Return [x, y] of the center of cell containing provided text 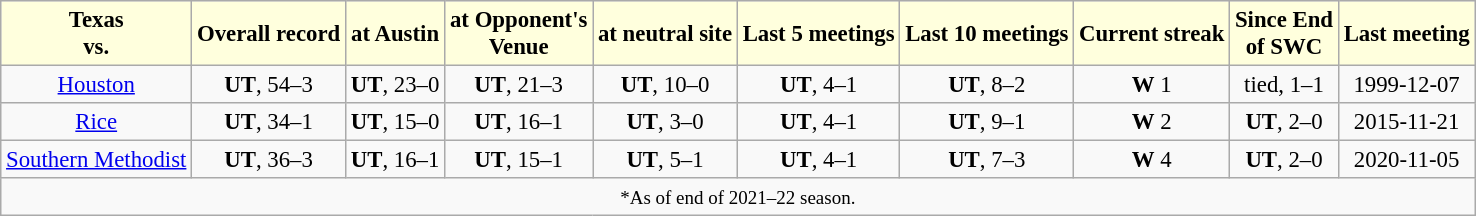
W 4 [1152, 160]
UT, 3–0 [666, 122]
UT, 8–2 [987, 85]
Last 10 meetings [987, 34]
UT, 7–3 [987, 160]
at Austin [394, 34]
W 1 [1152, 85]
UT, 15–0 [394, 122]
2015-11-21 [1406, 122]
Current streak [1152, 34]
UT, 9–1 [987, 122]
Overall record [269, 34]
Last meeting [1406, 34]
UT, 21–3 [519, 85]
UT, 23–0 [394, 85]
1999-12-07 [1406, 85]
tied, 1–1 [1284, 85]
UT, 54–3 [269, 85]
*As of end of 2021–22 season. [738, 197]
at neutral site [666, 34]
Houston [96, 85]
Southern Methodist [96, 160]
2020-11-05 [1406, 160]
W 2 [1152, 122]
at Opponent's Venue [519, 34]
UT, 10–0 [666, 85]
Last 5 meetings [818, 34]
UT, 36–3 [269, 160]
Rice [96, 122]
Since Endof SWC [1284, 34]
Texasvs. [96, 34]
UT, 15–1 [519, 160]
UT, 5–1 [666, 160]
UT, 34–1 [269, 122]
